Detect which cell encompasses the target text, then output its (X, Y) center coordinate. 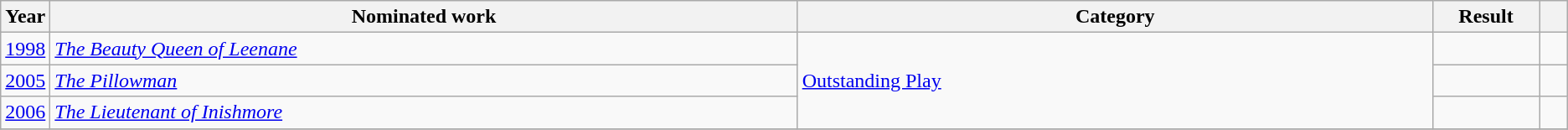
Year (25, 17)
Result (1486, 17)
2005 (25, 81)
2006 (25, 112)
The Pillowman (424, 81)
Outstanding Play (1115, 81)
The Beauty Queen of Leenane (424, 49)
The Lieutenant of Inishmore (424, 112)
Category (1115, 17)
Nominated work (424, 17)
1998 (25, 49)
